Extract the [X, Y] coordinate from the center of the cell holding the provided text.  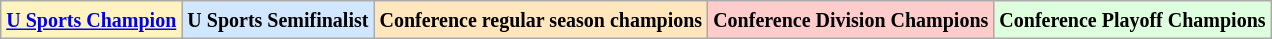
Conference Division Champions [851, 20]
Conference regular season champions [541, 20]
Conference Playoff Champions [1132, 20]
U Sports Champion [92, 20]
U Sports Semifinalist [278, 20]
